Extract the [X, Y] coordinate from the center of the cell holding the provided text.  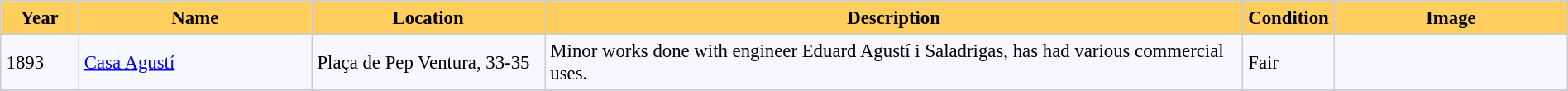
Condition [1288, 17]
Casa Agustí [195, 62]
Description [894, 17]
Location [428, 17]
Plaça de Pep Ventura, 33-35 [428, 62]
Year [40, 17]
Image [1451, 17]
Name [195, 17]
1893 [40, 62]
Minor works done with engineer Eduard Agustí i Saladrigas, has had various commercial uses. [894, 62]
Fair [1288, 62]
